Locate the cell with the specified text and output its [X, Y] center coordinate. 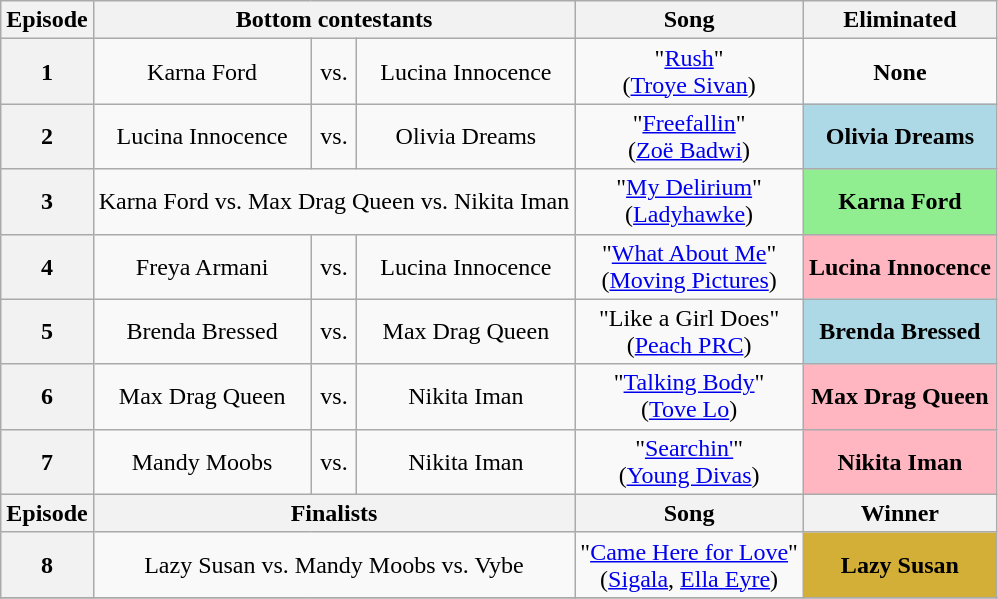
Karna Ford vs. Max Drag Queen vs. Nikita Iman [334, 202]
Lazy Susan vs. Mandy Moobs vs. Vybe [334, 564]
"Searchin'"(Young Divas) [690, 462]
Bottom contestants [334, 20]
"Like a Girl Does"(Peach PRC) [690, 332]
1 [47, 72]
"My Delirium"(Ladyhawke) [690, 202]
None [900, 72]
Winner [900, 513]
8 [47, 564]
Mandy Moobs [202, 462]
"Freefallin"(Zoë Badwi) [690, 136]
6 [47, 396]
Freya Armani [202, 266]
"What About Me"(Moving Pictures) [690, 266]
Finalists [334, 513]
Eliminated [900, 20]
2 [47, 136]
"Talking Body"(Tove Lo) [690, 396]
"Came Here for Love"(Sigala, Ella Eyre) [690, 564]
4 [47, 266]
7 [47, 462]
5 [47, 332]
3 [47, 202]
Lazy Susan [900, 564]
"Rush"(Troye Sivan) [690, 72]
